Pinpoint the cell where the given text exists, returning its [x, y] midpoint coordinate. 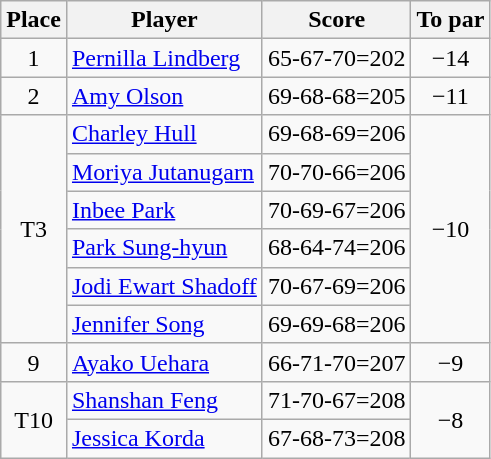
70-67-69=206 [336, 286]
Player [164, 20]
−9 [450, 362]
70-69-67=206 [336, 210]
Moriya Jutanugarn [164, 172]
Score [336, 20]
To par [450, 20]
69-68-68=205 [336, 96]
Pernilla Lindberg [164, 58]
Ayako Uehara [164, 362]
−14 [450, 58]
−8 [450, 419]
Amy Olson [164, 96]
T3 [34, 229]
Place [34, 20]
Jennifer Song [164, 324]
−10 [450, 229]
71-70-67=208 [336, 400]
Charley Hull [164, 134]
Shanshan Feng [164, 400]
69-68-69=206 [336, 134]
Park Sung-hyun [164, 248]
68-64-74=206 [336, 248]
Jessica Korda [164, 438]
Jodi Ewart Shadoff [164, 286]
2 [34, 96]
65-67-70=202 [336, 58]
66-71-70=207 [336, 362]
69-69-68=206 [336, 324]
9 [34, 362]
T10 [34, 419]
−11 [450, 96]
70-70-66=206 [336, 172]
Inbee Park [164, 210]
67-68-73=208 [336, 438]
1 [34, 58]
